Pinpoint the cell where the given text exists, returning its (X, Y) midpoint coordinate. 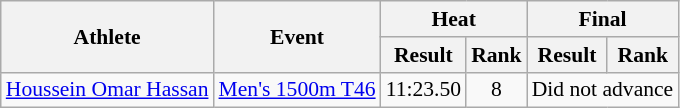
Did not advance (603, 90)
Final (603, 19)
Athlete (108, 36)
Heat (454, 19)
Men's 1500m T46 (298, 90)
Event (298, 36)
8 (496, 90)
11:23.50 (424, 90)
Houssein Omar Hassan (108, 90)
